Determine the [X, Y] coordinate at the center of the cell enclosing the given text.  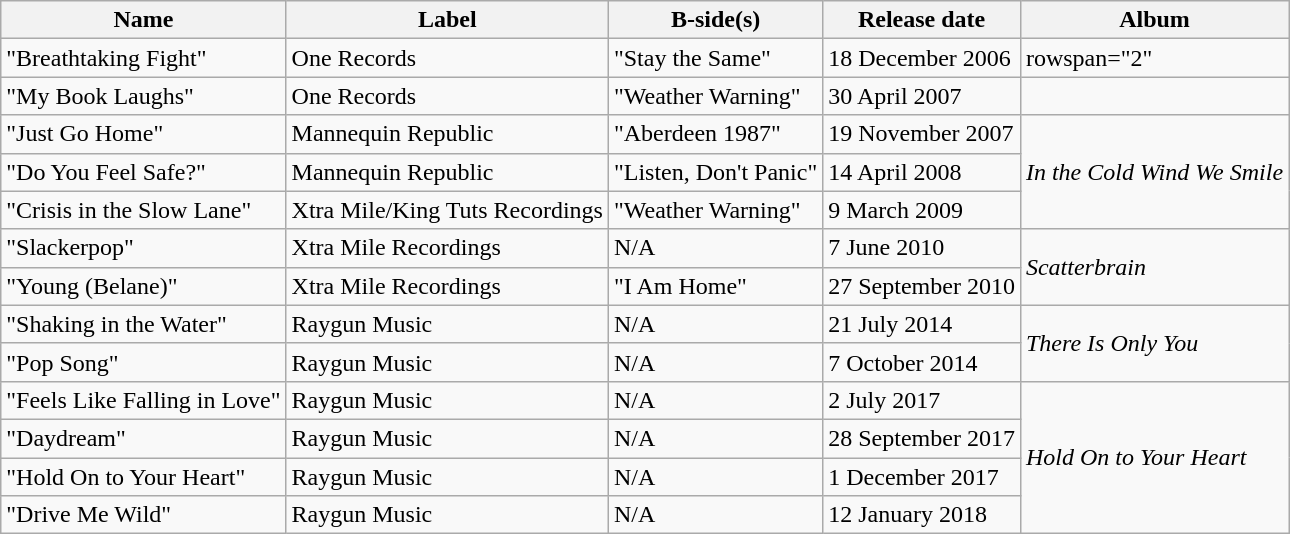
Name [144, 20]
"Drive Me Wild" [144, 515]
7 October 2014 [922, 362]
There Is Only You [1154, 343]
1 December 2017 [922, 477]
27 September 2010 [922, 286]
12 January 2018 [922, 515]
19 November 2007 [922, 134]
"Stay the Same" [715, 58]
"Do You Feel Safe?" [144, 172]
9 March 2009 [922, 210]
"Pop Song" [144, 362]
30 April 2007 [922, 96]
Scatterbrain [1154, 267]
"My Book Laughs" [144, 96]
"Breathtaking Fight" [144, 58]
Xtra Mile/King Tuts Recordings [447, 210]
Release date [922, 20]
14 April 2008 [922, 172]
"Daydream" [144, 438]
"Just Go Home" [144, 134]
In the Cold Wind We Smile [1154, 172]
28 September 2017 [922, 438]
21 July 2014 [922, 324]
"Aberdeen 1987" [715, 134]
18 December 2006 [922, 58]
rowspan="2" [1154, 58]
"Young (Belane)" [144, 286]
"Shaking in the Water" [144, 324]
"Listen, Don't Panic" [715, 172]
B-side(s) [715, 20]
Hold On to Your Heart [1154, 457]
7 June 2010 [922, 248]
2 July 2017 [922, 400]
"Slackerpop" [144, 248]
"Feels Like Falling in Love" [144, 400]
"Crisis in the Slow Lane" [144, 210]
Album [1154, 20]
"I Am Home" [715, 286]
Label [447, 20]
"Hold On to Your Heart" [144, 477]
